Output the [X, Y] coordinate of the center of the cell containing the given text.  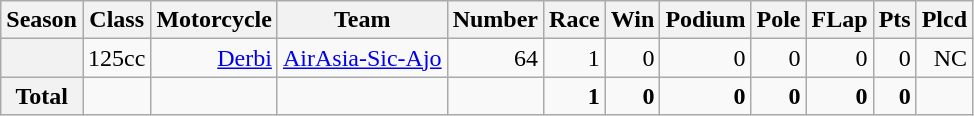
Season [42, 20]
Class [116, 20]
Team [362, 20]
Race [575, 20]
Pole [778, 20]
64 [495, 58]
NC [944, 58]
Podium [706, 20]
Plcd [944, 20]
Total [42, 96]
FLap [840, 20]
AirAsia-Sic-Ajo [362, 58]
Motorcycle [214, 20]
Win [632, 20]
Pts [894, 20]
125cc [116, 58]
Derbi [214, 58]
Number [495, 20]
